Search for the cell housing the specified text and yield its (X, Y) center coordinate. 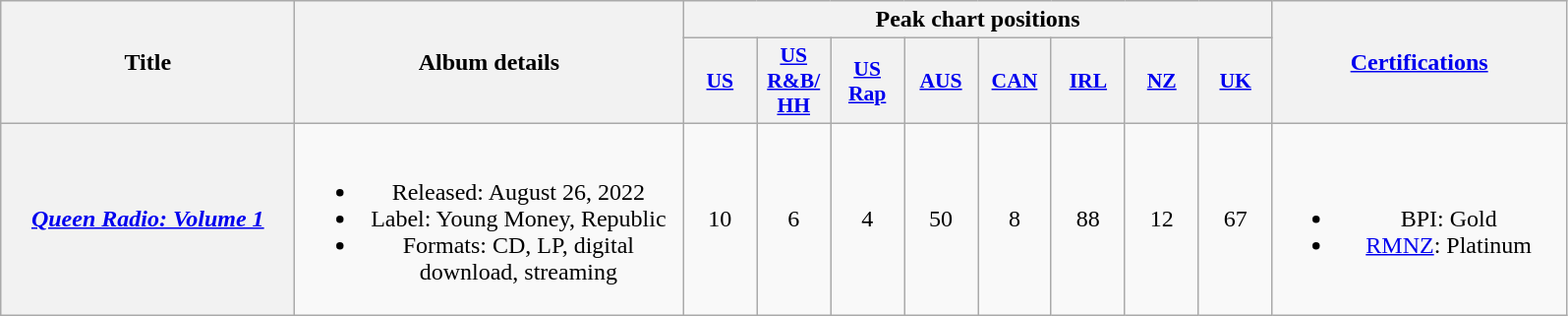
NZ (1162, 81)
USR&B/HH (794, 81)
IRL (1087, 81)
10 (720, 219)
BPI: GoldRMNZ: Platinum (1420, 219)
Album details (490, 63)
8 (1015, 219)
Certifications (1420, 63)
USRap (867, 81)
UK (1235, 81)
4 (867, 219)
AUS (942, 81)
12 (1162, 219)
US (720, 81)
88 (1087, 219)
Released: August 26, 2022Label: Young Money, RepublicFormats: CD, LP, digital download, streaming (490, 219)
50 (942, 219)
67 (1235, 219)
CAN (1015, 81)
6 (794, 219)
Title (147, 63)
Peak chart positions (977, 20)
Queen Radio: Volume 1 (147, 219)
